Locate the cell with the specified text and output its (X, Y) center coordinate. 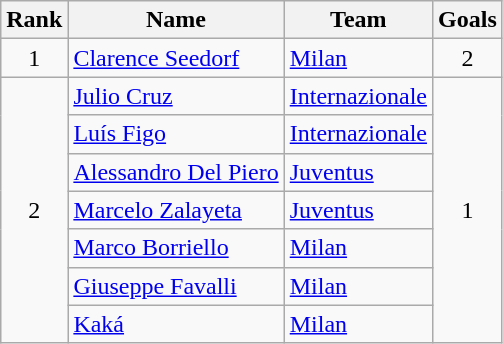
Alessandro Del Piero (176, 172)
Luís Figo (176, 134)
Julio Cruz (176, 96)
Goals (468, 20)
Giuseppe Favalli (176, 286)
Rank (34, 20)
Marcelo Zalayeta (176, 210)
Name (176, 20)
Clarence Seedorf (176, 58)
Marco Borriello (176, 248)
Team (358, 20)
Kaká (176, 324)
